From the cell containing the given text, extract its center point as (x, y) coordinate. 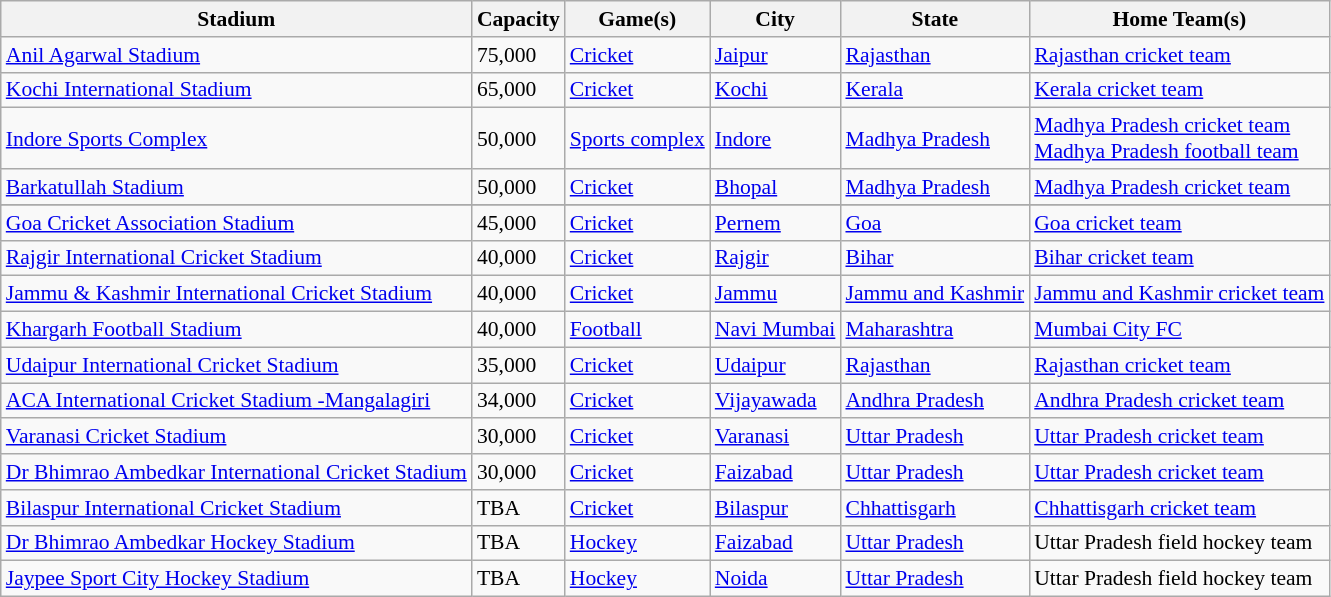
Mumbai City FC (1179, 330)
45,000 (518, 223)
Jammu & Kashmir International Cricket Stadium (236, 294)
Indore Sports Complex (236, 138)
Dr Bhimrao Ambedkar Hockey Stadium (236, 543)
Barkatullah Stadium (236, 187)
Kerala cricket team (1179, 90)
Bihar (934, 258)
Goa Cricket Association Stadium (236, 223)
Jammu (776, 294)
Navi Mumbai (776, 330)
Dr Bhimrao Ambedkar International Cricket Stadium (236, 472)
Bhopal (776, 187)
Goa cricket team (1179, 223)
City (776, 19)
75,000 (518, 55)
Jammu and Kashmir (934, 294)
65,000 (518, 90)
Madhya Pradesh cricket teamMadhya Pradesh football team (1179, 138)
Bihar cricket team (1179, 258)
Game(s) (638, 19)
Noida (776, 579)
Chhattisgarh (934, 508)
Bilaspur International Cricket Stadium (236, 508)
Football (638, 330)
Udaipur (776, 365)
Indore (776, 138)
Home Team(s) (1179, 19)
Sports complex (638, 138)
Bilaspur (776, 508)
Stadium (236, 19)
Kochi (776, 90)
Chhattisgarh cricket team (1179, 508)
Anil Agarwal Stadium (236, 55)
ACA International Cricket Stadium -Mangalagiri (236, 401)
Jaypee Sport City Hockey Stadium (236, 579)
State (934, 19)
Goa (934, 223)
Rajgir International Cricket Stadium (236, 258)
Maharashtra (934, 330)
35,000 (518, 365)
Khargarh Football Stadium (236, 330)
Rajgir (776, 258)
34,000 (518, 401)
Varanasi (776, 437)
Vijayawada (776, 401)
Jammu and Kashmir cricket team (1179, 294)
Pernem (776, 223)
Madhya Pradesh cricket team (1179, 187)
Andhra Pradesh cricket team (1179, 401)
Kerala (934, 90)
Andhra Pradesh (934, 401)
Kochi International Stadium (236, 90)
Capacity (518, 19)
Jaipur (776, 55)
Varanasi Cricket Stadium (236, 437)
Udaipur International Cricket Stadium (236, 365)
